Identify which cell holds the provided text, then report its [x, y] central coordinate. 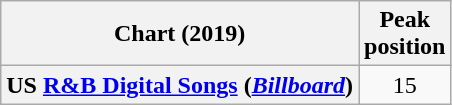
Peakposition [405, 34]
US R&B Digital Songs (Billboard) [180, 85]
Chart (2019) [180, 34]
15 [405, 85]
